Return the (x, y) coordinate for the center point of the cell that contains the specified text.  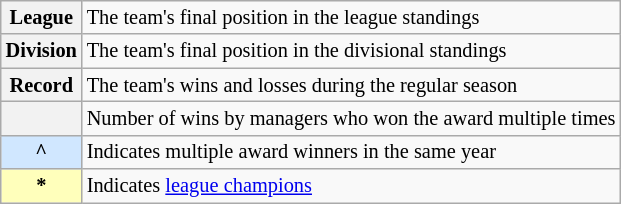
Record (42, 85)
^ (42, 152)
Number of wins by managers who won the award multiple times (352, 118)
The team's final position in the divisional standings (352, 51)
* (42, 186)
Indicates league champions (352, 186)
The team's final position in the league standings (352, 17)
The team's wins and losses during the regular season (352, 85)
League (42, 17)
Division (42, 51)
Indicates multiple award winners in the same year (352, 152)
